Pinpoint the cell where the given text exists, returning its (x, y) midpoint coordinate. 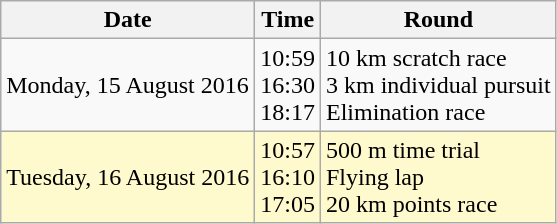
Monday, 15 August 2016 (128, 85)
Tuesday, 16 August 2016 (128, 177)
10:5916:3018:17 (288, 85)
Time (288, 20)
10 km scratch race3 km individual pursuitElimination race (438, 85)
Date (128, 20)
Round (438, 20)
10:5716:1017:05 (288, 177)
500 m time trialFlying lap20 km points race (438, 177)
